Scan for the cell matching the given text and deliver its [X, Y] coordinate at center. 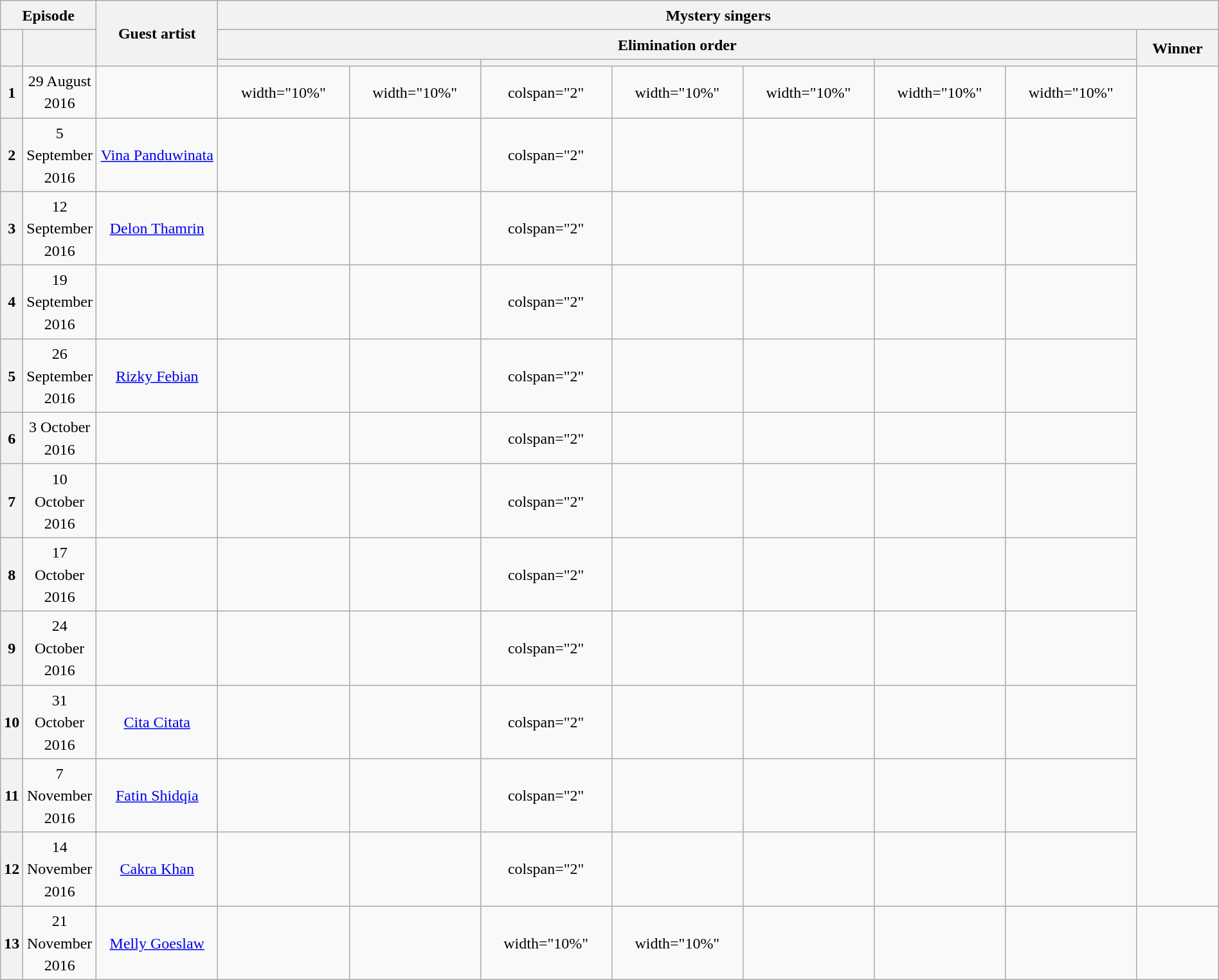
Cita Citata [157, 721]
8 [12, 575]
Delon Thamrin [157, 229]
9 [12, 648]
Rizky Febian [157, 376]
12 [12, 869]
Vina Panduwinata [157, 154]
7 November 2016 [60, 796]
19 September 2016 [60, 302]
5 September 2016 [60, 154]
17 October 2016 [60, 575]
29 August 2016 [60, 92]
31 October 2016 [60, 721]
1 [12, 92]
2 [12, 154]
26 September 2016 [60, 376]
Elimination order [678, 44]
3 [12, 229]
Mystery singers [718, 15]
Episode [49, 15]
7 [12, 500]
10 [12, 721]
Guest artist [157, 33]
13 [12, 943]
Melly Goeslaw [157, 943]
3 October 2016 [60, 438]
4 [12, 302]
21 November 2016 [60, 943]
Winner [1178, 48]
10 October 2016 [60, 500]
5 [12, 376]
14 November 2016 [60, 869]
Cakra Khan [157, 869]
12 September 2016 [60, 229]
6 [12, 438]
24 October 2016 [60, 648]
Fatin Shidqia [157, 796]
11 [12, 796]
